Pinpoint the cell where the given text exists, returning its [X, Y] midpoint coordinate. 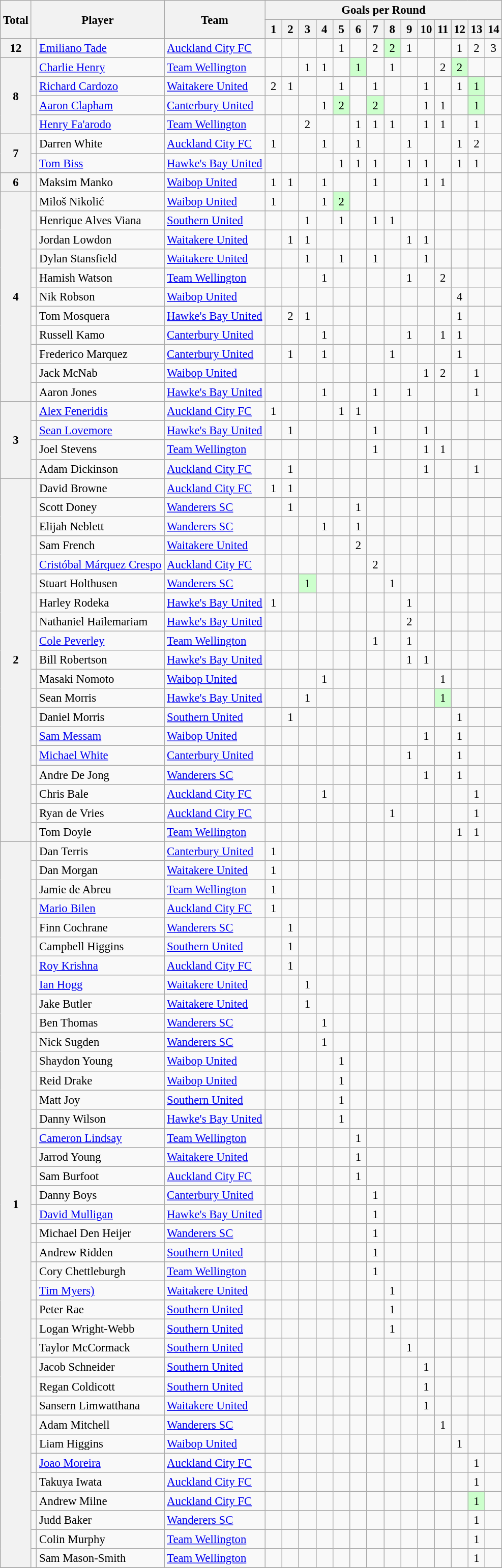
Joao Moreira [101, 1463]
David Mulligan [101, 1214]
Alex Feneridis [101, 411]
Michael Den Heijer [101, 1233]
Darren White [101, 144]
Jake Butler [101, 1004]
13 [476, 29]
Elijah Neblett [101, 526]
Adam Mitchell [101, 1425]
Sean Lovemore [101, 431]
Masaki Nomoto [101, 679]
Sam Mason-Smith [101, 1558]
Michael White [101, 756]
Dan Morgan [101, 870]
Aaron Clapham [101, 106]
Cole Peverley [101, 641]
Andrew Milne [101, 1501]
Regan Coldicott [101, 1386]
Tom Mosquera [101, 316]
Shaydon Young [101, 1062]
Roy Krishna [101, 966]
Taylor McCormack [101, 1348]
Jacob Schneider [101, 1367]
Total [16, 19]
Sam French [101, 546]
Judd Baker [101, 1520]
Scott Doney [101, 507]
Henry Fa'arodo [101, 125]
Campbell Higgins [101, 947]
Liam Higgins [101, 1443]
Tim Myers) [101, 1291]
Jamie de Abreu [101, 889]
Goals per Round [383, 10]
Frederico Marquez [101, 354]
Tom Doyle [101, 832]
Player [98, 19]
Maksim Manko [101, 182]
Nik Robson [101, 297]
David Browne [101, 488]
Dylan Stansfield [101, 259]
14 [493, 29]
Joel Stevens [101, 450]
9 [409, 29]
Sam Burfoot [101, 1176]
Henrique Alves Viana [101, 220]
Miloš Nikolić [101, 201]
Ryan de Vries [101, 813]
Aaron Jones [101, 393]
Andre De Jong [101, 775]
Cameron Lindsay [101, 1138]
Danny Boys [101, 1195]
Andrew Ridden [101, 1253]
Ben Thomas [101, 1023]
Peter Rae [101, 1310]
Richard Cardozo [101, 86]
Emiliano Tade [101, 48]
Finn Cochrane [101, 927]
Cory Chettleburgh [101, 1272]
Russell Kamo [101, 335]
Colin Murphy [101, 1539]
Sean Morris [101, 698]
Team [215, 19]
Logan Wright-Webb [101, 1329]
Takuya Iwata [101, 1482]
11 [443, 29]
Adam Dickinson [101, 469]
Matt Joy [101, 1100]
Ian Hogg [101, 985]
Daniel Morris [101, 717]
Bill Robertson [101, 660]
Reid Drake [101, 1080]
Mario Bilen [101, 909]
Cristóbal Márquez Crespo [101, 564]
Sansern Limwatthana [101, 1405]
Dan Terris [101, 851]
Nathaniel Hailemariam [101, 622]
Sam Messam [101, 737]
Harley Rodeka [101, 602]
Hamish Watson [101, 278]
Jack McNab [101, 373]
Jarrod Young [101, 1157]
Chris Bale [101, 794]
Jordan Lowdon [101, 239]
10 [426, 29]
Charlie Henry [101, 68]
Nick Sugden [101, 1042]
5 [341, 29]
Danny Wilson [101, 1119]
Tom Biss [101, 163]
Stuart Holthusen [101, 584]
